Return (X, Y) of the center of cell containing provided text 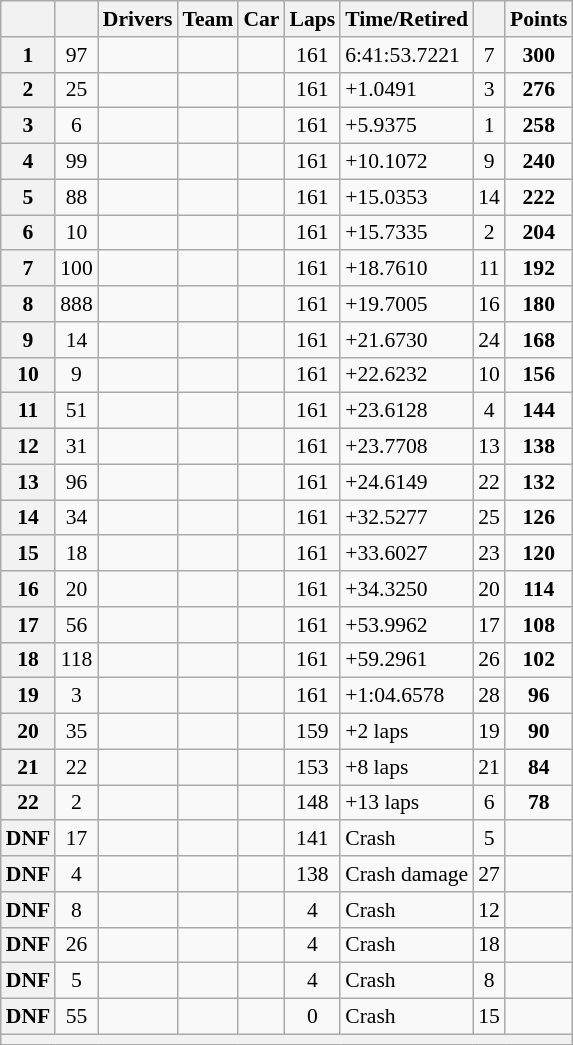
156 (539, 375)
+32.5277 (406, 518)
Crash damage (406, 874)
148 (312, 803)
97 (76, 55)
159 (312, 732)
Car (261, 19)
34 (76, 518)
99 (76, 162)
+23.7708 (406, 447)
27 (489, 874)
+19.7005 (406, 304)
88 (76, 197)
84 (539, 767)
28 (489, 696)
+21.6730 (406, 340)
Points (539, 19)
118 (76, 660)
Drivers (138, 19)
153 (312, 767)
180 (539, 304)
+24.6149 (406, 482)
0 (312, 1017)
Laps (312, 19)
+59.2961 (406, 660)
240 (539, 162)
78 (539, 803)
126 (539, 518)
204 (539, 233)
+15.7335 (406, 233)
108 (539, 625)
+13 laps (406, 803)
+2 laps (406, 732)
56 (76, 625)
114 (539, 589)
+18.7610 (406, 269)
141 (312, 839)
222 (539, 197)
300 (539, 55)
100 (76, 269)
31 (76, 447)
258 (539, 126)
888 (76, 304)
+5.9375 (406, 126)
35 (76, 732)
+23.6128 (406, 411)
192 (539, 269)
+1.0491 (406, 90)
24 (489, 340)
+1:04.6578 (406, 696)
+8 laps (406, 767)
+53.9962 (406, 625)
Team (208, 19)
168 (539, 340)
Time/Retired (406, 19)
90 (539, 732)
55 (76, 1017)
+10.1072 (406, 162)
+34.3250 (406, 589)
+15.0353 (406, 197)
51 (76, 411)
102 (539, 660)
+33.6027 (406, 554)
144 (539, 411)
23 (489, 554)
120 (539, 554)
132 (539, 482)
276 (539, 90)
6:41:53.7221 (406, 55)
+22.6232 (406, 375)
